Identify which cell holds the provided text, then report its [x, y] central coordinate. 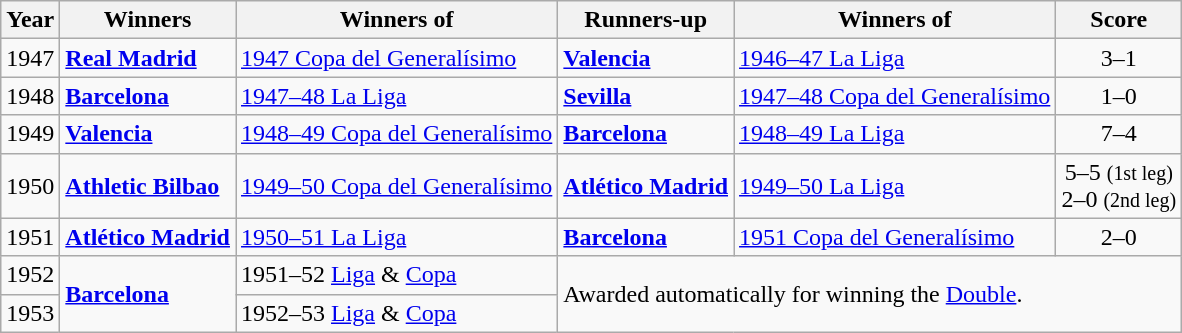
1947–48 Copa del Generalísimo [895, 96]
1950–51 La Liga [397, 237]
1951–52 Liga & Copa [397, 275]
1–0 [1119, 96]
1951 Copa del Generalísimo [895, 237]
1947 [30, 58]
Athletic Bilbao [148, 186]
5–5 (1st leg)2–0 (2nd leg) [1119, 186]
Awarded automatically for winning the Double. [870, 294]
1949–50 Copa del Generalísimo [397, 186]
1950 [30, 186]
1947–48 La Liga [397, 96]
3–1 [1119, 58]
Real Madrid [148, 58]
Sevilla [646, 96]
1949 [30, 134]
Runners-up [646, 20]
1952–53 Liga & Copa [397, 313]
1948–49 La Liga [895, 134]
Winners [148, 20]
Year [30, 20]
1947 Copa del Generalísimo [397, 58]
1948–49 Copa del Generalísimo [397, 134]
7–4 [1119, 134]
2–0 [1119, 237]
1953 [30, 313]
Score [1119, 20]
1948 [30, 96]
1946–47 La Liga [895, 58]
1952 [30, 275]
1951 [30, 237]
1949–50 La Liga [895, 186]
